Identify which cell holds the provided text, then report its (x, y) central coordinate. 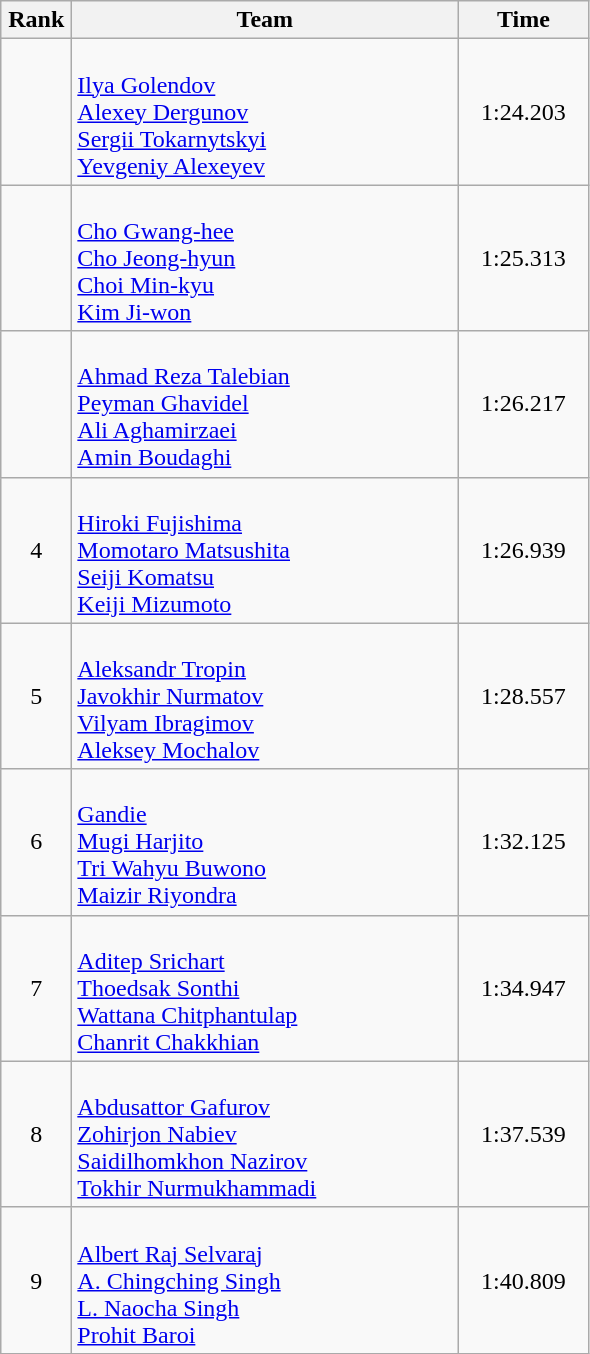
5 (36, 696)
Team (265, 20)
1:24.203 (524, 112)
Cho Gwang-heeCho Jeong-hyunChoi Min-kyuKim Ji-won (265, 258)
1:25.313 (524, 258)
Albert Raj SelvarajA. Chingching SinghL. Naocha SinghProhit Baroi (265, 1280)
Time (524, 20)
1:28.557 (524, 696)
GandieMugi HarjitoTri Wahyu BuwonoMaizir Riyondra (265, 842)
1:26.217 (524, 404)
9 (36, 1280)
1:37.539 (524, 1134)
1:32.125 (524, 842)
1:26.939 (524, 550)
Ahmad Reza TalebianPeyman GhavidelAli AghamirzaeiAmin Boudaghi (265, 404)
Hiroki FujishimaMomotaro MatsushitaSeiji KomatsuKeiji Mizumoto (265, 550)
4 (36, 550)
Aleksandr TropinJavokhir NurmatovVilyam IbragimovAleksey Mochalov (265, 696)
7 (36, 988)
Aditep SrichartThoedsak SonthiWattana ChitphantulapChanrit Chakkhian (265, 988)
6 (36, 842)
8 (36, 1134)
Abdusattor GafurovZohirjon NabievSaidilhomkhon NazirovTokhir Nurmukhammadi (265, 1134)
Ilya GolendovAlexey DergunovSergii TokarnytskyiYevgeniy Alexeyev (265, 112)
1:34.947 (524, 988)
Rank (36, 20)
1:40.809 (524, 1280)
